Determine the [x, y] coordinate at the center of the cell enclosing the given text.  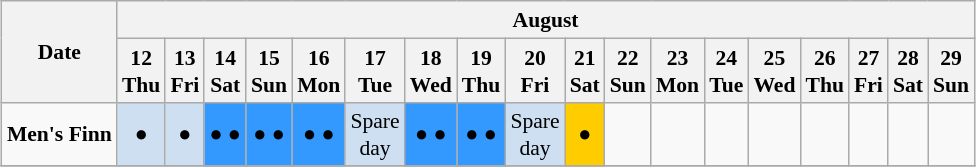
15Sun [269, 70]
29Sun [951, 70]
23Mon [678, 70]
20Fri [534, 70]
19Thu [482, 70]
18Wed [431, 70]
Date [60, 52]
13Fri [184, 70]
August [546, 20]
22Sun [628, 70]
16Mon [318, 70]
14Sat [225, 70]
24Tue [726, 70]
25Wed [774, 70]
17Tue [374, 70]
21Sat [585, 70]
12Thu [142, 70]
Men's Finn [60, 134]
28Sat [908, 70]
27Fri [868, 70]
26Thu [824, 70]
